Provide the [X, Y] coordinate of the cell's center where the given text is located.  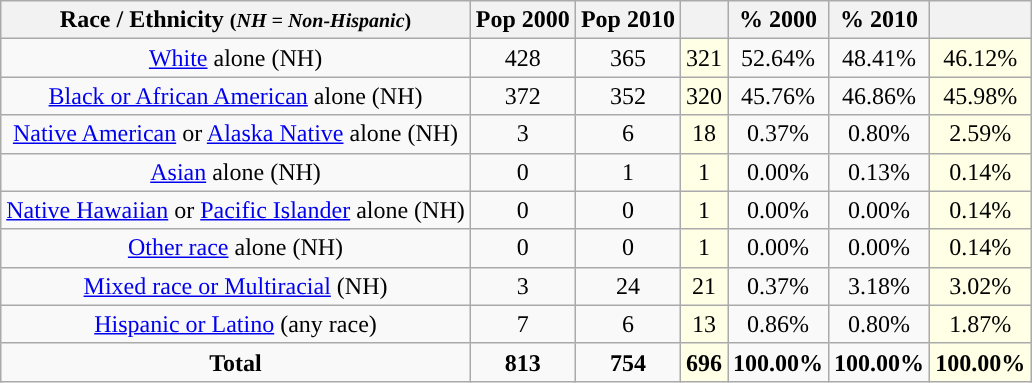
320 [704, 96]
1.87% [980, 324]
754 [628, 362]
Black or African American alone (NH) [236, 96]
13 [704, 324]
Native American or Alaska Native alone (NH) [236, 134]
46.86% [880, 96]
372 [522, 96]
352 [628, 96]
365 [628, 58]
813 [522, 362]
Mixed race or Multiracial (NH) [236, 286]
Pop 2010 [628, 20]
428 [522, 58]
White alone (NH) [236, 58]
Total [236, 362]
% 2000 [778, 20]
21 [704, 286]
0.13% [880, 172]
45.76% [778, 96]
696 [704, 362]
Asian alone (NH) [236, 172]
2.59% [980, 134]
Native Hawaiian or Pacific Islander alone (NH) [236, 210]
Pop 2000 [522, 20]
18 [704, 134]
0.86% [778, 324]
Hispanic or Latino (any race) [236, 324]
321 [704, 58]
7 [522, 324]
% 2010 [880, 20]
45.98% [980, 96]
Other race alone (NH) [236, 248]
46.12% [980, 58]
24 [628, 286]
3.18% [880, 286]
Race / Ethnicity (NH = Non-Hispanic) [236, 20]
52.64% [778, 58]
3.02% [980, 286]
48.41% [880, 58]
